Return the [x, y] coordinate for the center point of the cell that contains the specified text.  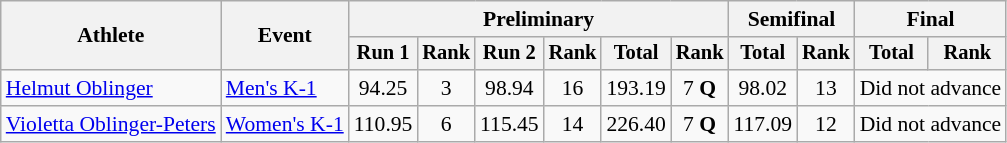
226.40 [636, 124]
Preliminary [539, 19]
Men's K-1 [285, 88]
193.19 [636, 88]
98.02 [762, 88]
3 [446, 88]
Violetta Oblinger-Peters [111, 124]
94.25 [384, 88]
16 [573, 88]
Athlete [111, 36]
Event [285, 36]
6 [446, 124]
Final [931, 19]
Run 2 [510, 54]
Helmut Oblinger [111, 88]
115.45 [510, 124]
Run 1 [384, 54]
14 [573, 124]
98.94 [510, 88]
12 [826, 124]
110.95 [384, 124]
13 [826, 88]
117.09 [762, 124]
Semifinal [791, 19]
Women's K-1 [285, 124]
